Determine the [x, y] coordinate at the center of the cell enclosing the given text.  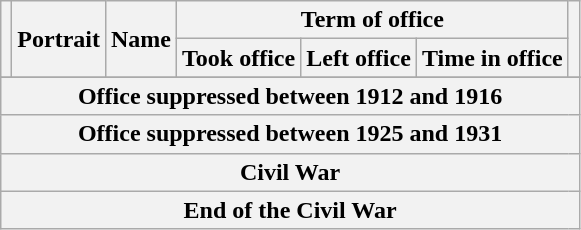
Portrait [59, 39]
Office suppressed between 1912 and 1916 [290, 96]
Time in office [492, 58]
Civil War [290, 172]
Office suppressed between 1925 and 1931 [290, 134]
Left office [359, 58]
End of the Civil War [290, 210]
Name [140, 39]
Took office [239, 58]
Term of office [373, 20]
